Determine the (X, Y) coordinate at the center of the cell enclosing the given text.  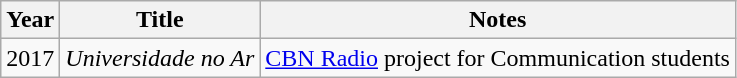
CBN Radio project for Communication students (498, 58)
Notes (498, 20)
Universidade no Ar (160, 58)
2017 (30, 58)
Year (30, 20)
Title (160, 20)
